For the text-containing cell, return its midpoint in [x, y] coordinate format. 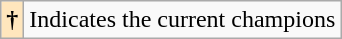
† [12, 20]
Indicates the current champions [182, 20]
